Pinpoint the cell where the given text exists, returning its [x, y] midpoint coordinate. 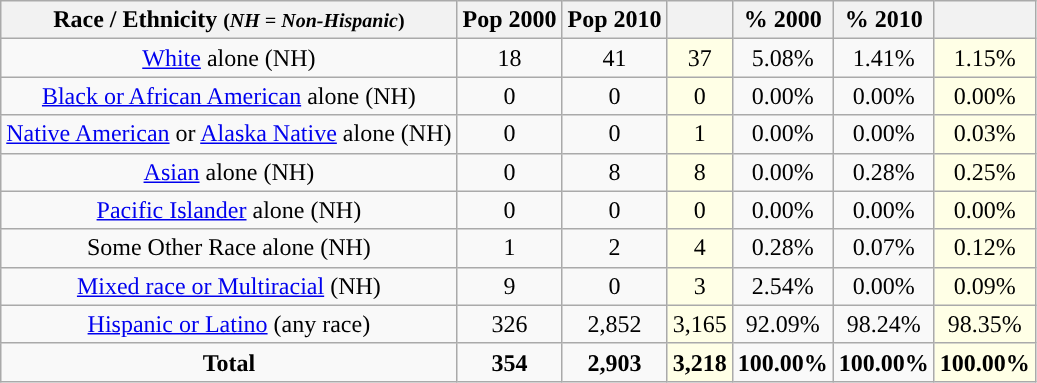
Mixed race or Multiracial (NH) [229, 286]
2 [614, 248]
Black or African American alone (NH) [229, 96]
41 [614, 58]
354 [510, 362]
Asian alone (NH) [229, 172]
Hispanic or Latino (any race) [229, 324]
Race / Ethnicity (NH = Non-Hispanic) [229, 20]
98.24% [884, 324]
0.07% [884, 248]
Some Other Race alone (NH) [229, 248]
0.03% [984, 134]
92.09% [782, 324]
White alone (NH) [229, 58]
0.09% [984, 286]
1.41% [884, 58]
3,165 [700, 324]
98.35% [984, 324]
18 [510, 58]
Pop 2000 [510, 20]
2,852 [614, 324]
2.54% [782, 286]
% 2000 [782, 20]
3,218 [700, 362]
Pop 2010 [614, 20]
0.12% [984, 248]
4 [700, 248]
% 2010 [884, 20]
Pacific Islander alone (NH) [229, 210]
326 [510, 324]
5.08% [782, 58]
3 [700, 286]
0.25% [984, 172]
37 [700, 58]
2,903 [614, 362]
Native American or Alaska Native alone (NH) [229, 134]
Total [229, 362]
1.15% [984, 58]
9 [510, 286]
